Identify which cell holds the provided text, then report its [x, y] central coordinate. 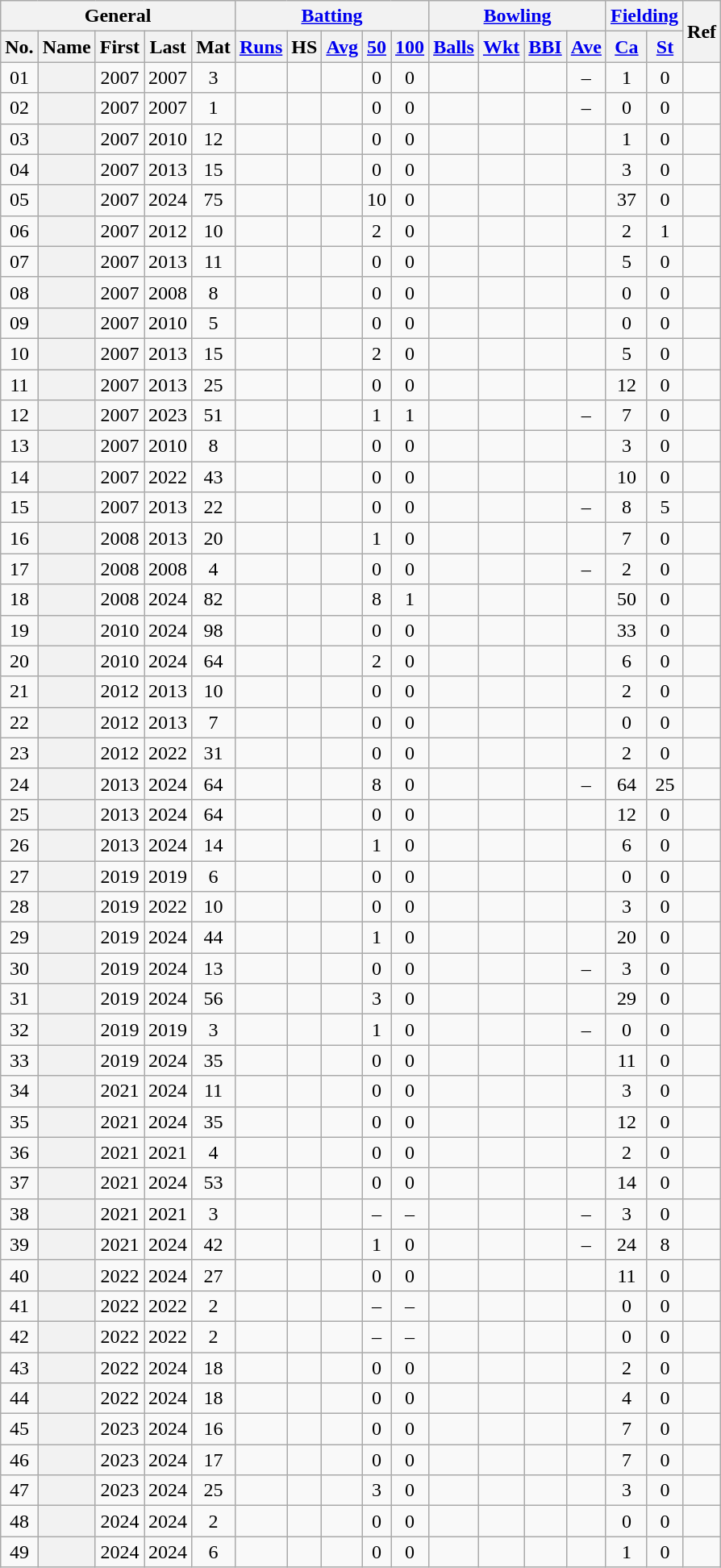
06 [19, 231]
34 [19, 1091]
Last [168, 47]
36 [19, 1152]
53 [214, 1183]
03 [19, 139]
Balls [454, 47]
46 [19, 1460]
23 [19, 753]
Wkt [501, 47]
01 [19, 77]
HS [305, 47]
08 [19, 292]
St [665, 47]
General [118, 16]
38 [19, 1214]
40 [19, 1275]
30 [19, 968]
BBI [545, 47]
98 [214, 630]
Bowling [518, 16]
49 [19, 1552]
First [119, 47]
Fielding [644, 16]
Batting [331, 16]
75 [214, 200]
41 [19, 1306]
Ca [626, 47]
Runs [260, 47]
26 [19, 845]
05 [19, 200]
39 [19, 1244]
Avg [342, 47]
Ave [586, 47]
28 [19, 907]
100 [410, 47]
82 [214, 600]
51 [214, 416]
Mat [214, 47]
56 [214, 999]
19 [19, 630]
45 [19, 1429]
09 [19, 323]
21 [19, 692]
Name [66, 47]
02 [19, 108]
07 [19, 261]
Ref [702, 31]
47 [19, 1491]
48 [19, 1521]
No. [19, 47]
04 [19, 169]
32 [19, 1030]
